Scan for the cell matching the given text and deliver its (X, Y) coordinate at center. 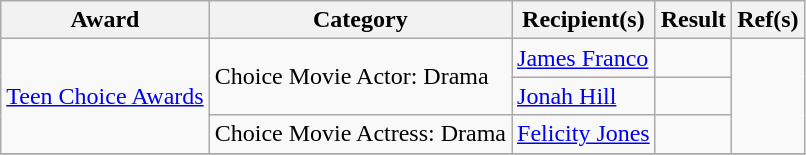
Result (693, 20)
Choice Movie Actress: Drama (360, 134)
Jonah Hill (584, 96)
Choice Movie Actor: Drama (360, 77)
Teen Choice Awards (105, 96)
Recipient(s) (584, 20)
James Franco (584, 58)
Category (360, 20)
Ref(s) (768, 20)
Award (105, 20)
Felicity Jones (584, 134)
